From the cell containing the given text, extract its center point as [X, Y] coordinate. 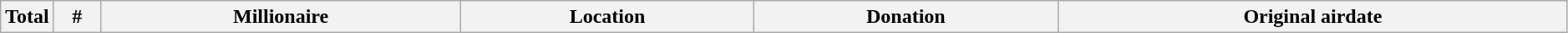
Millionaire [281, 17]
Total [28, 17]
Original airdate [1312, 17]
Location [607, 17]
# [77, 17]
Donation [906, 17]
